Output the (x, y) coordinate of the center of the cell containing the given text.  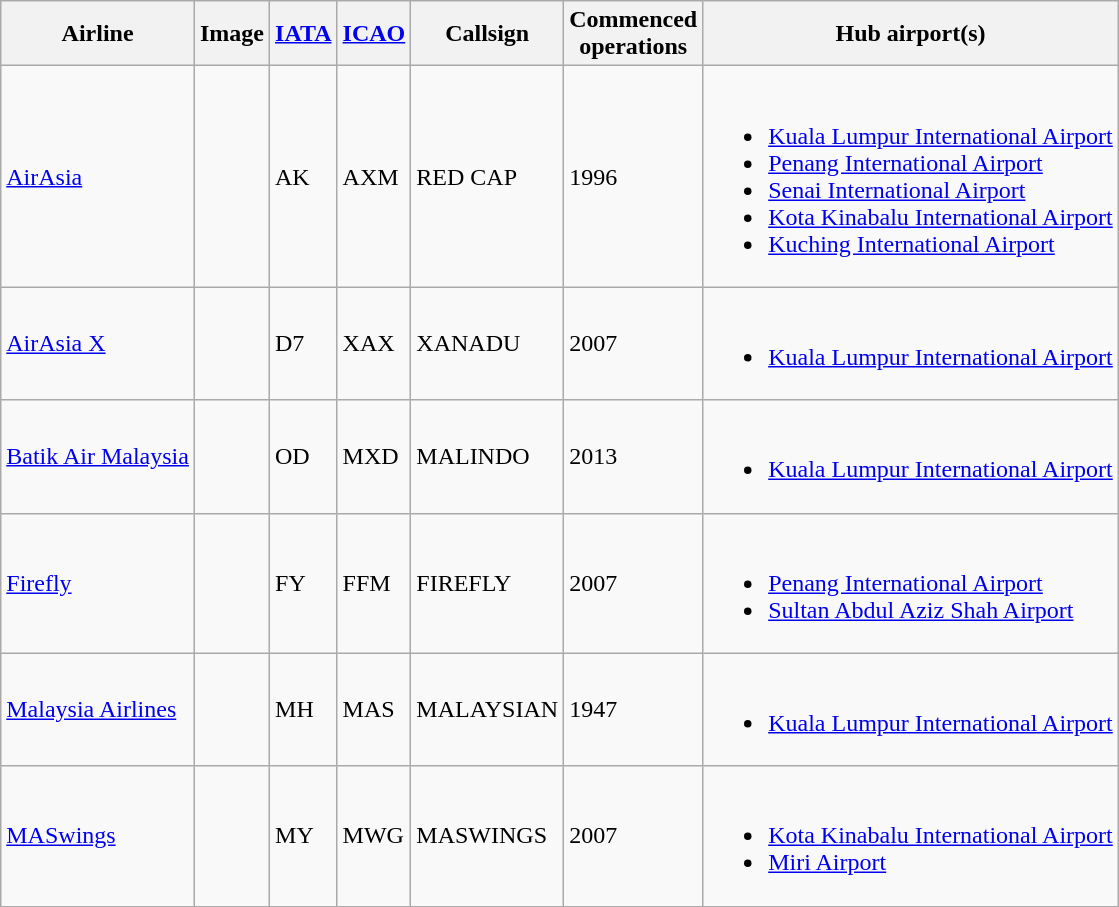
MASWINGS (488, 836)
XAX (374, 344)
OD (304, 456)
MXD (374, 456)
Commencedoperations (634, 34)
Firefly (98, 583)
2013 (634, 456)
AirAsia X (98, 344)
MASwings (98, 836)
AirAsia (98, 176)
FIREFLY (488, 583)
FY (304, 583)
MY (304, 836)
MAS (374, 710)
IATA (304, 34)
Airline (98, 34)
MWG (374, 836)
FFM (374, 583)
Image (232, 34)
1947 (634, 710)
AK (304, 176)
MH (304, 710)
1996 (634, 176)
XANADU (488, 344)
Malaysia Airlines (98, 710)
D7 (304, 344)
RED CAP (488, 176)
ICAO (374, 34)
Batik Air Malaysia (98, 456)
MALAYSIAN (488, 710)
MALINDO (488, 456)
AXM (374, 176)
Hub airport(s) (911, 34)
Callsign (488, 34)
Penang International AirportSultan Abdul Aziz Shah Airport (911, 583)
Kota Kinabalu International AirportMiri Airport (911, 836)
